Pinpoint the cell where the given text exists, returning its [X, Y] midpoint coordinate. 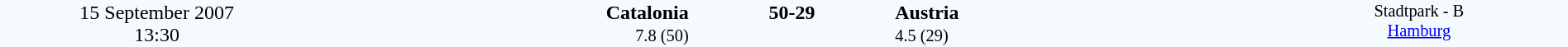
Catalonia [501, 12]
Stadtpark - B Hamburg [1419, 23]
4.5 (29) [1082, 36]
15 September 200713:30 [157, 23]
Austria [1082, 12]
7.8 (50) [501, 36]
50-29 [791, 12]
